Find where the given text appears and provide that cell's center as [x, y] coordinate. 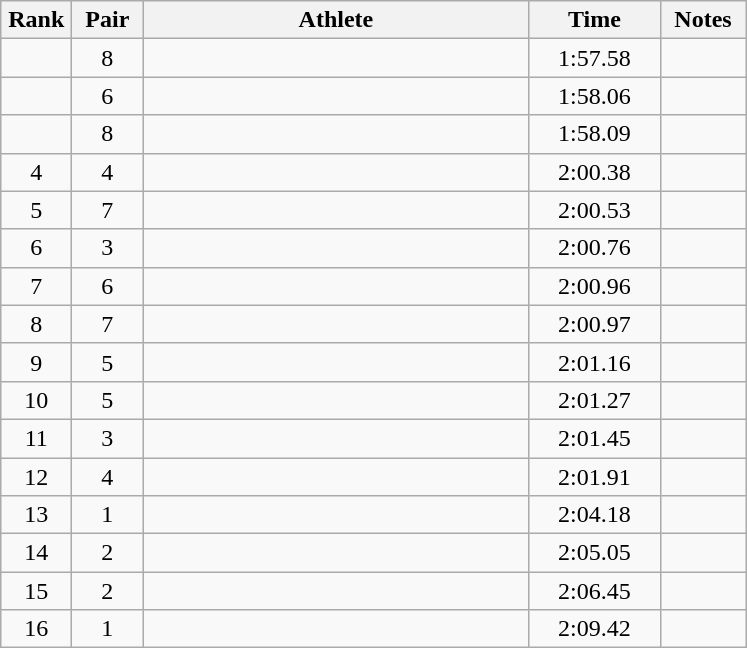
14 [36, 553]
1:57.58 [594, 58]
15 [36, 591]
2:09.42 [594, 629]
2:01.16 [594, 362]
Pair [108, 20]
10 [36, 400]
Athlete [336, 20]
9 [36, 362]
2:00.38 [594, 172]
1:58.06 [594, 96]
12 [36, 477]
2:01.91 [594, 477]
16 [36, 629]
2:00.76 [594, 248]
2:00.96 [594, 286]
2:04.18 [594, 515]
11 [36, 438]
Time [594, 20]
13 [36, 515]
Notes [703, 20]
1:58.09 [594, 134]
2:06.45 [594, 591]
2:00.97 [594, 324]
2:01.45 [594, 438]
2:01.27 [594, 400]
2:05.05 [594, 553]
2:00.53 [594, 210]
Rank [36, 20]
